Find where the given text appears and provide that cell's center as (X, Y) coordinate. 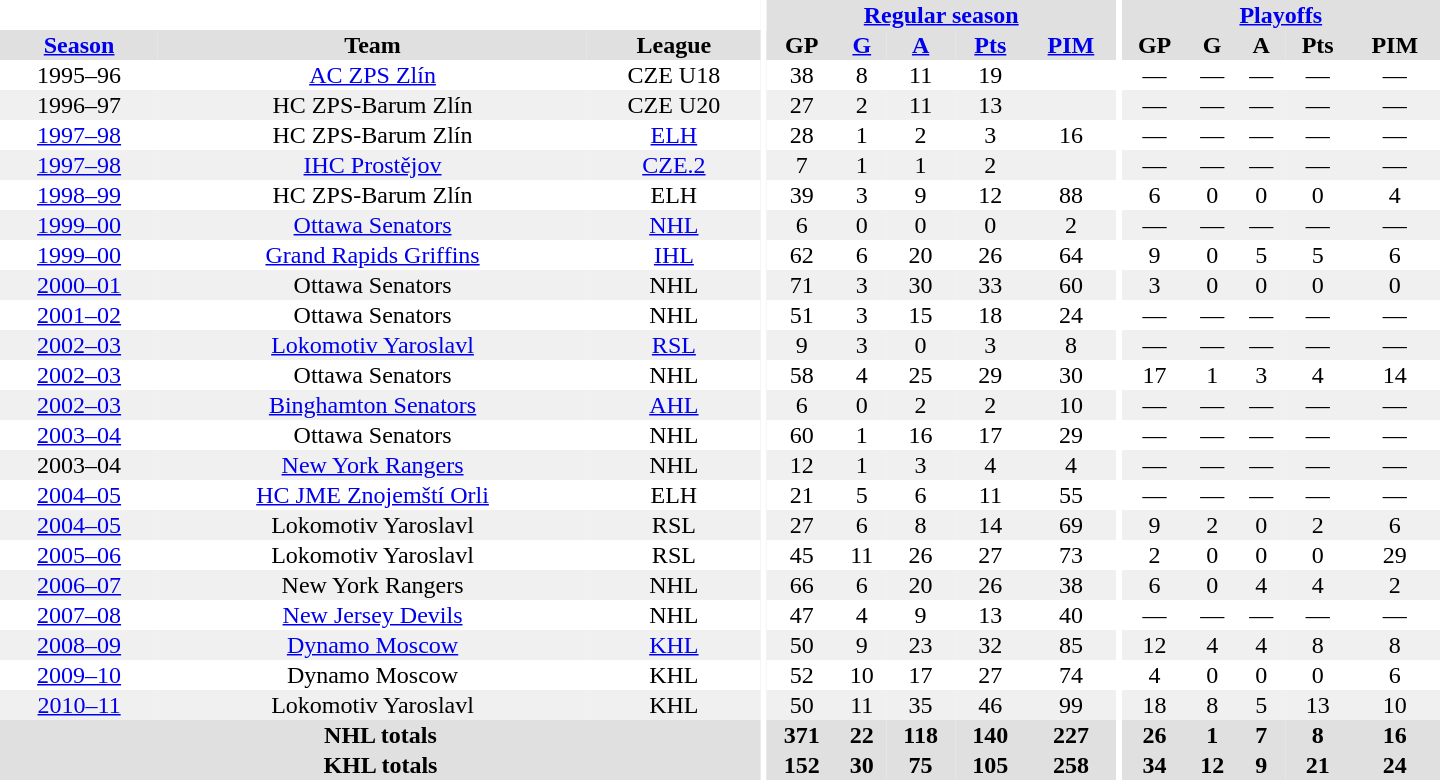
71 (802, 285)
2005–06 (79, 555)
39 (802, 195)
AHL (674, 405)
62 (802, 255)
227 (1071, 735)
2010–11 (79, 705)
CZE U18 (674, 75)
Season (79, 45)
85 (1071, 645)
2006–07 (79, 585)
33 (990, 285)
1996–97 (79, 105)
2008–09 (79, 645)
69 (1071, 525)
105 (990, 765)
23 (920, 645)
League (674, 45)
40 (1071, 615)
73 (1071, 555)
22 (862, 735)
55 (1071, 495)
34 (1155, 765)
AC ZPS Zlín (372, 75)
15 (920, 315)
152 (802, 765)
2000–01 (79, 285)
IHL (674, 255)
2007–08 (79, 615)
2001–02 (79, 315)
88 (1071, 195)
IHC Prostějov (372, 165)
1998–99 (79, 195)
58 (802, 375)
140 (990, 735)
1995–96 (79, 75)
46 (990, 705)
KHL totals (380, 765)
99 (1071, 705)
19 (990, 75)
Playoffs (1281, 15)
NHL totals (380, 735)
Regular season (941, 15)
HC JME Znojemští Orli (372, 495)
2009–10 (79, 675)
Grand Rapids Griffins (372, 255)
52 (802, 675)
51 (802, 315)
25 (920, 375)
CZE.2 (674, 165)
45 (802, 555)
75 (920, 765)
28 (802, 135)
Binghamton Senators (372, 405)
CZE U20 (674, 105)
Team (372, 45)
118 (920, 735)
New Jersey Devils (372, 615)
35 (920, 705)
64 (1071, 255)
47 (802, 615)
32 (990, 645)
371 (802, 735)
74 (1071, 675)
258 (1071, 765)
66 (802, 585)
